Detect which cell encompasses the target text, then output its (x, y) center coordinate. 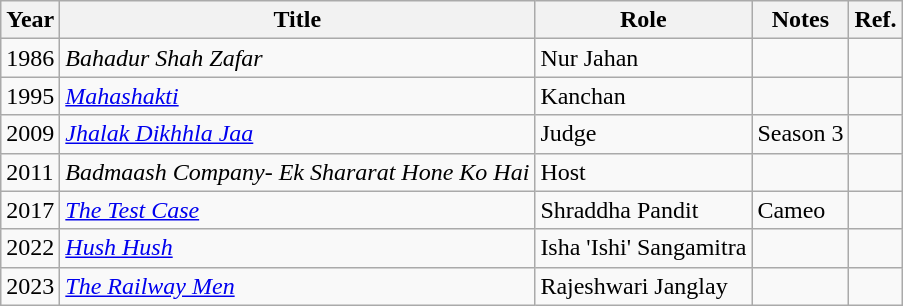
2009 (30, 134)
Season 3 (800, 134)
Shraddha Pandit (644, 210)
Nur Jahan (644, 58)
Title (298, 20)
Cameo (800, 210)
Mahashakti (298, 96)
Badmaash Company- Ek Shararat Hone Ko Hai (298, 172)
The Test Case (298, 210)
Notes (800, 20)
1986 (30, 58)
Hush Hush (298, 248)
Kanchan (644, 96)
Year (30, 20)
Judge (644, 134)
Isha 'Ishi' Sangamitra (644, 248)
2023 (30, 286)
1995 (30, 96)
Jhalak Dikhhla Jaa (298, 134)
The Railway Men (298, 286)
Ref. (876, 20)
2011 (30, 172)
Bahadur Shah Zafar (298, 58)
Role (644, 20)
Host (644, 172)
2022 (30, 248)
2017 (30, 210)
Rajeshwari Janglay (644, 286)
